Locate the cell with the specified text and output its [X, Y] center coordinate. 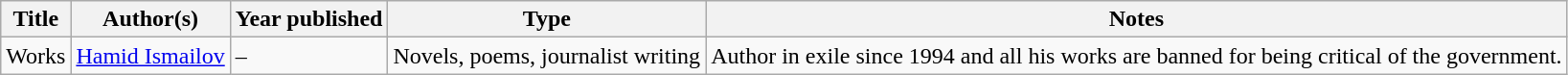
Author(s) [150, 19]
Novels, poems, journalist writing [547, 56]
– [308, 56]
Hamid Ismailov [150, 56]
Title [36, 19]
Notes [1136, 19]
Author in exile since 1994 and all his works are banned for being critical of the government. [1136, 56]
Year published [308, 19]
Works [36, 56]
Type [547, 19]
